From the cell containing the given text, extract its center point as [x, y] coordinate. 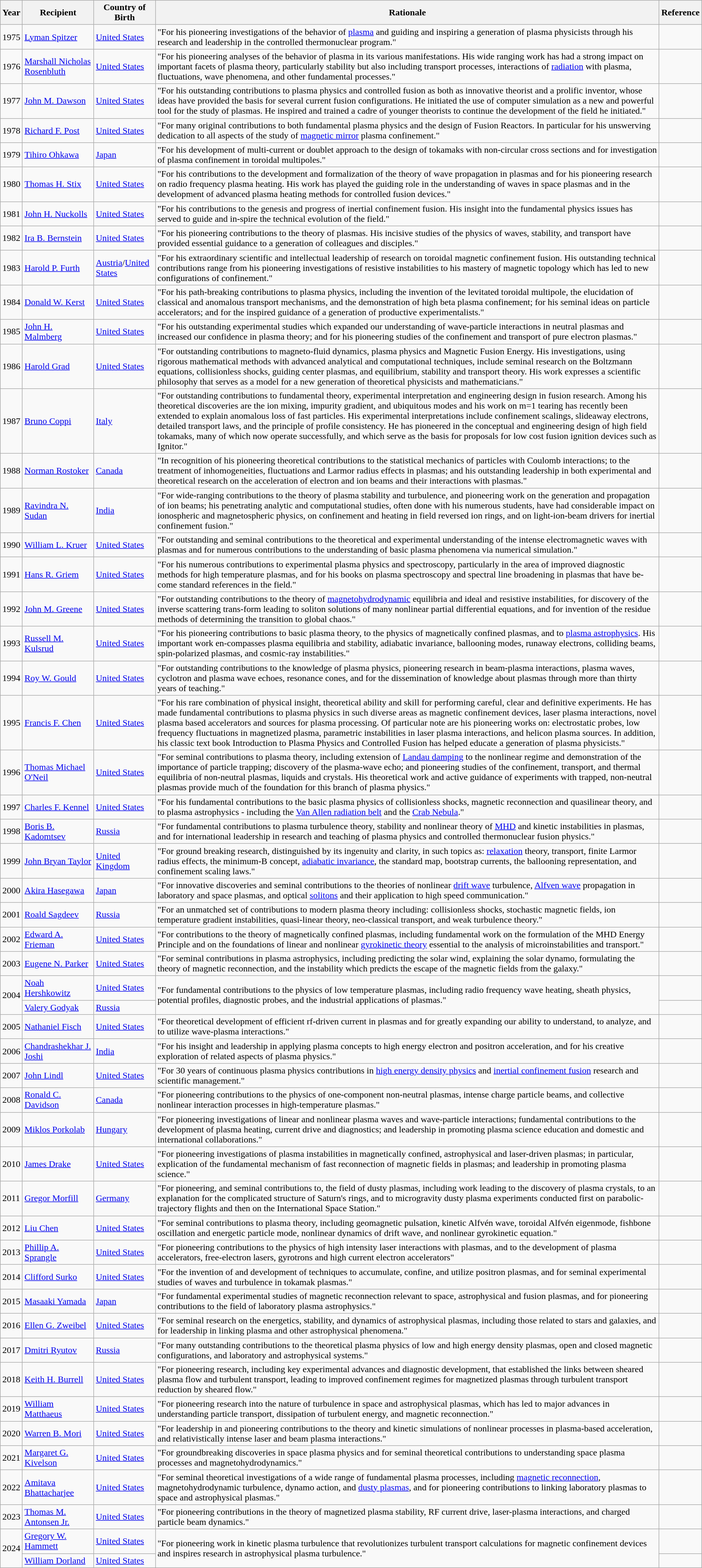
2024 [11, 1548]
Germany [124, 1198]
Richard F. Post [58, 131]
2023 [11, 1517]
1986 [11, 366]
Charles F. Kennel [58, 807]
1983 [11, 268]
John M. Dawson [58, 101]
1987 [11, 421]
Russell M. Kulsrud [58, 643]
William L. Kruer [58, 545]
2009 [11, 1129]
1991 [11, 574]
2005 [11, 1027]
John Lindl [58, 1075]
2012 [11, 1228]
Norman Rostoker [58, 471]
1995 [11, 723]
Keith H. Burrell [58, 1380]
Ravindra N. Sudan [58, 510]
2021 [11, 1458]
Noah Hershkowitz [58, 988]
Ellen G. Zweibel [58, 1325]
John H. Nuckolls [58, 214]
Dmitri Ryutov [58, 1350]
Thomas M. Antonsen Jr. [58, 1517]
Marshall Nicholas Rosenbluth [58, 66]
Roy W. Gould [58, 678]
2014 [11, 1276]
1979 [11, 155]
James Drake [58, 1164]
John M. Greene [58, 609]
1989 [11, 510]
2020 [11, 1433]
1992 [11, 609]
Gregory W. Hammett [58, 1541]
2019 [11, 1409]
1982 [11, 238]
William Matthaeus [58, 1409]
Harold Grad [58, 366]
Francis F. Chen [58, 723]
Harold P. Furth [58, 268]
2016 [11, 1325]
Miklos Porkolab [58, 1129]
Edward A. Frieman [58, 939]
1977 [11, 101]
2001 [11, 915]
2011 [11, 1198]
1984 [11, 302]
1993 [11, 643]
1990 [11, 545]
2003 [11, 964]
Year [11, 13]
Akira Hasegawa [58, 890]
Donald W. Kerst [58, 302]
Tihiro Ohkawa [58, 155]
1999 [11, 861]
1997 [11, 807]
Thomas H. Stix [58, 184]
Hungary [124, 1129]
2017 [11, 1350]
Boris B. Kadomtsev [58, 831]
1994 [11, 678]
Ira B. Bernstein [58, 238]
1976 [11, 66]
Hans R. Griem [58, 574]
Thomas Michael O'Neil [58, 772]
Clifford Surko [58, 1276]
2010 [11, 1164]
Amitava Bhattacharjee [58, 1487]
Reference [680, 13]
2015 [11, 1301]
Margaret G. Kivelson [58, 1458]
United Kingdom [124, 861]
1998 [11, 831]
Liu Chen [58, 1228]
1980 [11, 184]
2004 [11, 995]
1975 [11, 37]
2022 [11, 1487]
1988 [11, 471]
John Bryan Taylor [58, 861]
1981 [11, 214]
Warren B. Mori [58, 1433]
2002 [11, 939]
Country of Birth [124, 13]
John H. Malmberg [58, 332]
Eugene N. Parker [58, 964]
2018 [11, 1380]
1996 [11, 772]
Phillip A. Sprangle [58, 1252]
Valery Godyak [58, 1007]
Roald Sagdeev [58, 915]
Austria/United States [124, 268]
Rationale [407, 13]
2006 [11, 1051]
1978 [11, 131]
Masaaki Yamada [58, 1301]
Bruno Coppi [58, 421]
Ronald C. Davidson [58, 1100]
2008 [11, 1100]
William Dorland [58, 1560]
2013 [11, 1252]
2007 [11, 1075]
1985 [11, 332]
Gregor Morfill [58, 1198]
Chandrashekhar J. Joshi [58, 1051]
Recipient [58, 13]
Lyman Spitzer [58, 37]
Nathaniel Fisch [58, 1027]
Italy [124, 421]
2000 [11, 890]
